Find where the given text appears and provide that cell's center as (x, y) coordinate. 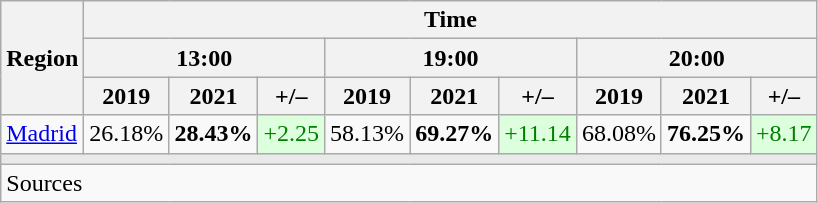
69.27% (454, 134)
Time (450, 20)
+8.17 (784, 134)
13:00 (204, 58)
76.25% (706, 134)
28.43% (214, 134)
+2.25 (292, 134)
19:00 (451, 58)
68.08% (618, 134)
Madrid (42, 134)
+11.14 (538, 134)
Region (42, 58)
58.13% (368, 134)
20:00 (696, 58)
Sources (409, 183)
26.18% (126, 134)
